Scan for the cell matching the given text and deliver its (X, Y) coordinate at center. 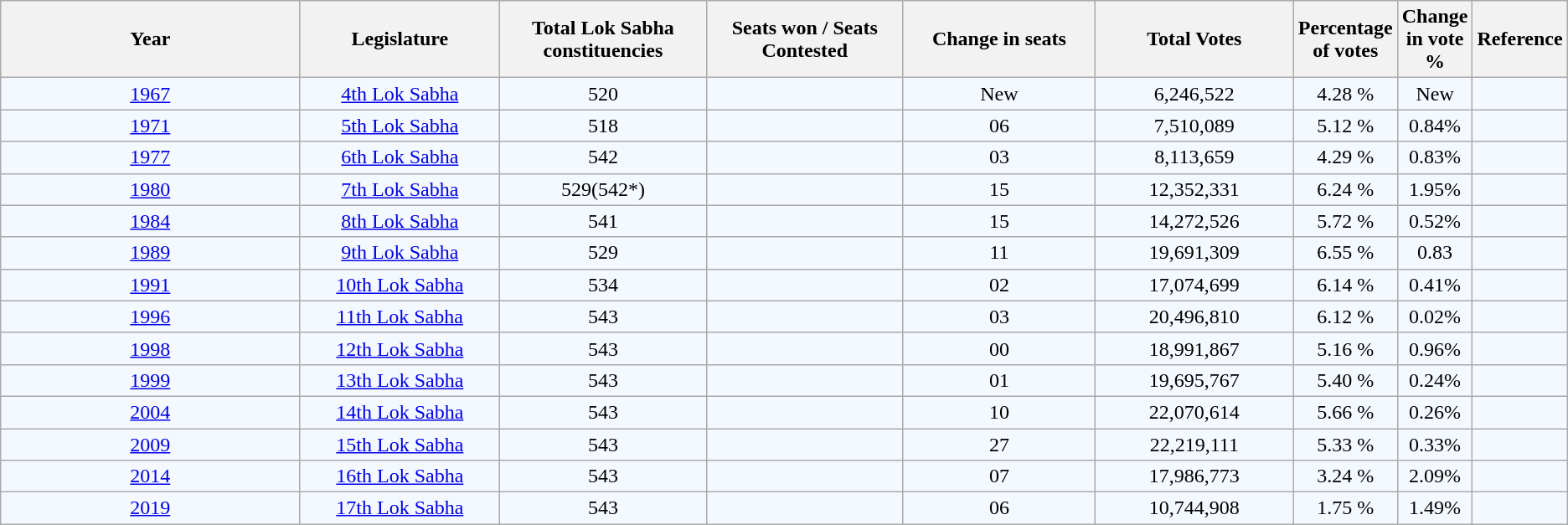
1.95% (1435, 189)
1.75 % (1345, 508)
4.29 % (1345, 157)
1971 (151, 126)
541 (603, 221)
5.40 % (1345, 380)
0.26% (1435, 412)
8,113,659 (1194, 157)
6.14 % (1345, 285)
1967 (151, 94)
02 (998, 285)
0.84% (1435, 126)
Seats won / Seats Contested (804, 39)
07 (998, 476)
0.83 (1435, 253)
1977 (151, 157)
0.96% (1435, 348)
19,691,309 (1194, 253)
1980 (151, 189)
12,352,331 (1194, 189)
6th Lok Sabha (400, 157)
19,695,767 (1194, 380)
17th Lok Sabha (400, 508)
542 (603, 157)
518 (603, 126)
17,986,773 (1194, 476)
0.02% (1435, 317)
0.41% (1435, 285)
17,074,699 (1194, 285)
22,070,614 (1194, 412)
529 (603, 253)
Change in vote % (1435, 39)
15th Lok Sabha (400, 445)
5.72 % (1345, 221)
22,219,111 (1194, 445)
1996 (151, 317)
6.12 % (1345, 317)
9th Lok Sabha (400, 253)
Reference (1519, 39)
10,744,908 (1194, 508)
20,496,810 (1194, 317)
1.49% (1435, 508)
10th Lok Sabha (400, 285)
Year (151, 39)
11th Lok Sabha (400, 317)
529(542*) (603, 189)
6.24 % (1345, 189)
2014 (151, 476)
2009 (151, 445)
00 (998, 348)
7,510,089 (1194, 126)
1984 (151, 221)
Total Lok Sabha constituencies (603, 39)
0.24% (1435, 380)
5.12 % (1345, 126)
14,272,526 (1194, 221)
13th Lok Sabha (400, 380)
1991 (151, 285)
1998 (151, 348)
0.33% (1435, 445)
534 (603, 285)
6,246,522 (1194, 94)
14th Lok Sabha (400, 412)
5.66 % (1345, 412)
11 (998, 253)
2.09% (1435, 476)
12th Lok Sabha (400, 348)
27 (998, 445)
Legislature (400, 39)
5th Lok Sabha (400, 126)
2004 (151, 412)
520 (603, 94)
7th Lok Sabha (400, 189)
Change in seats (998, 39)
Total Votes (1194, 39)
0.83% (1435, 157)
5.16 % (1345, 348)
4.28 % (1345, 94)
5.33 % (1345, 445)
16th Lok Sabha (400, 476)
4th Lok Sabha (400, 94)
0.52% (1435, 221)
6.55 % (1345, 253)
18,991,867 (1194, 348)
8th Lok Sabha (400, 221)
1989 (151, 253)
Percentage of votes (1345, 39)
2019 (151, 508)
3.24 % (1345, 476)
10 (998, 412)
01 (998, 380)
1999 (151, 380)
